Capture the cell that displays the provided text and extract its (x, y) central coordinate. 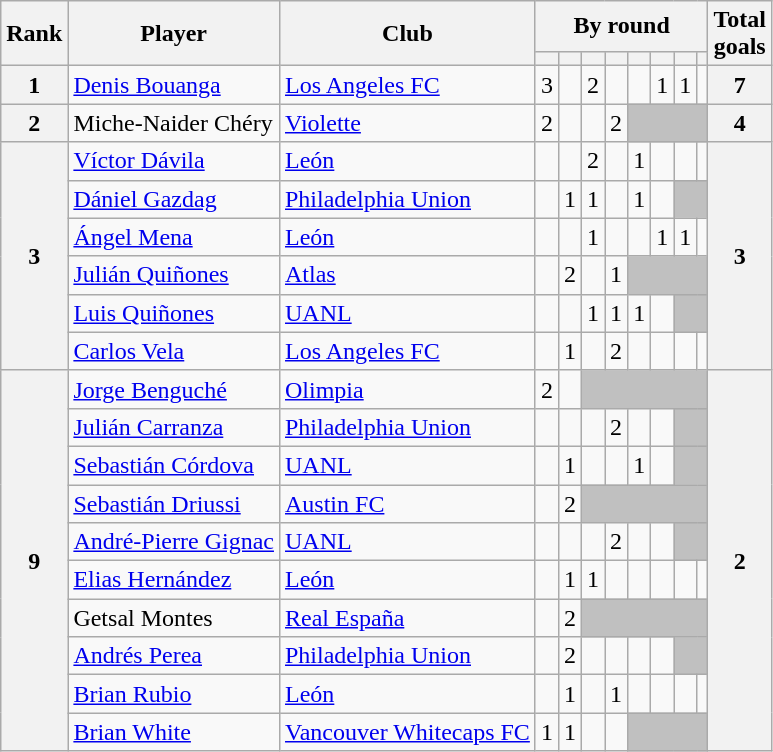
Club (407, 34)
Andrés Perea (174, 656)
Sebastián Córdova (174, 465)
7 (740, 85)
By round (621, 26)
Ángel Mena (174, 237)
Dániel Gazdag (174, 199)
Julián Quiñones (174, 275)
Denis Bouanga (174, 85)
Julián Carranza (174, 427)
Brian White (174, 732)
Real España (407, 618)
Austin FC (407, 503)
Player (174, 34)
Carlos Vela (174, 351)
4 (740, 123)
Violette (407, 123)
Olimpia (407, 389)
Rank (34, 34)
Totalgoals (740, 34)
Víctor Dávila (174, 161)
Atlas (407, 275)
9 (34, 560)
Vancouver Whitecaps FC (407, 732)
Elias Hernández (174, 580)
Sebastián Driussi (174, 503)
Jorge Benguché (174, 389)
Luis Quiñones (174, 313)
André-Pierre Gignac (174, 542)
Brian Rubio (174, 694)
Miche-Naider Chéry (174, 123)
Getsal Montes (174, 618)
